Return (X, Y) of the center of cell containing provided text 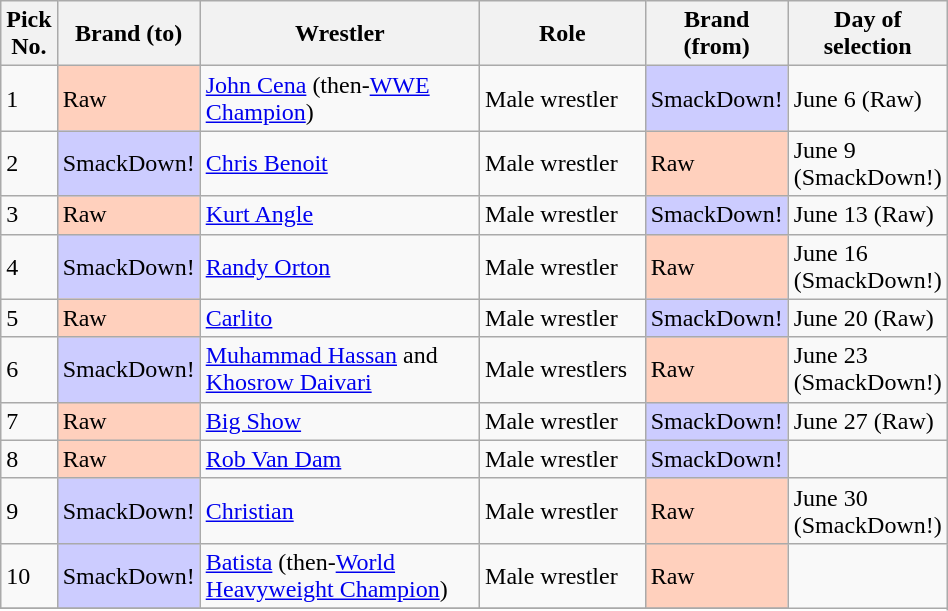
9 (29, 510)
Christian (340, 510)
Carlito (340, 318)
Chris Benoit (340, 164)
June 6 (Raw) (868, 98)
7 (29, 421)
Muhammad Hassan and Khosrow Daivari (340, 370)
4 (29, 266)
Kurt Angle (340, 215)
Rob Van Dam (340, 459)
8 (29, 459)
John Cena (then-WWE Champion) (340, 98)
June 16 (SmackDown!) (868, 266)
5 (29, 318)
Brand (to) (128, 34)
Batista (then-World Heavyweight Champion) (340, 576)
Role (563, 34)
Wrestler (340, 34)
3 (29, 215)
Pick No. (29, 34)
6 (29, 370)
June 23 (SmackDown!) (868, 370)
Male wrestlers (563, 370)
2 (29, 164)
June 13 (Raw) (868, 215)
10 (29, 576)
June 9 (SmackDown!) (868, 164)
Day of selection (868, 34)
Randy Orton (340, 266)
Big Show (340, 421)
June 30 (SmackDown!) (868, 510)
1 (29, 98)
Brand (from) (716, 34)
June 20 (Raw) (868, 318)
June 27 (Raw) (868, 421)
